For the text-containing cell, return its midpoint in (x, y) coordinate format. 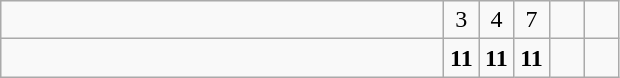
7 (532, 20)
3 (462, 20)
4 (496, 20)
